Locate the cell with the specified text and output its [X, Y] center coordinate. 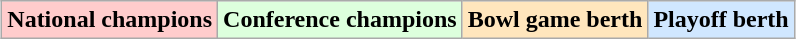
Conference champions [340, 20]
Playoff berth [721, 20]
National champions [110, 20]
Bowl game berth [555, 20]
